Determine the (X, Y) coordinate at the center of the cell enclosing the given text.  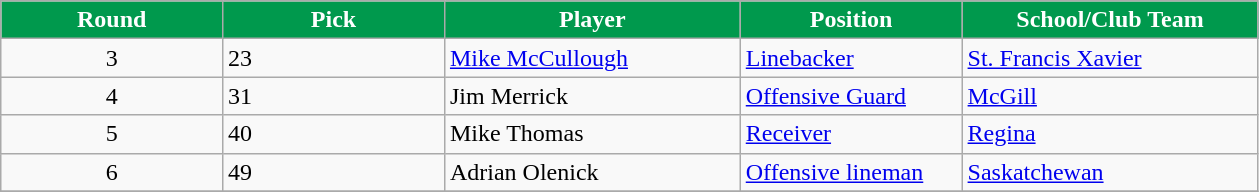
40 (334, 134)
Regina (1110, 134)
Mike Thomas (592, 134)
Position (851, 20)
School/Club Team (1110, 20)
5 (112, 134)
Linebacker (851, 58)
Round (112, 20)
6 (112, 172)
Offensive Guard (851, 96)
Saskatchewan (1110, 172)
49 (334, 172)
Adrian Olenick (592, 172)
31 (334, 96)
3 (112, 58)
St. Francis Xavier (1110, 58)
Jim Merrick (592, 96)
23 (334, 58)
McGill (1110, 96)
Offensive lineman (851, 172)
4 (112, 96)
Pick (334, 20)
Player (592, 20)
Receiver (851, 134)
Mike McCullough (592, 58)
